Locate the cell with the specified text and output its (x, y) center coordinate. 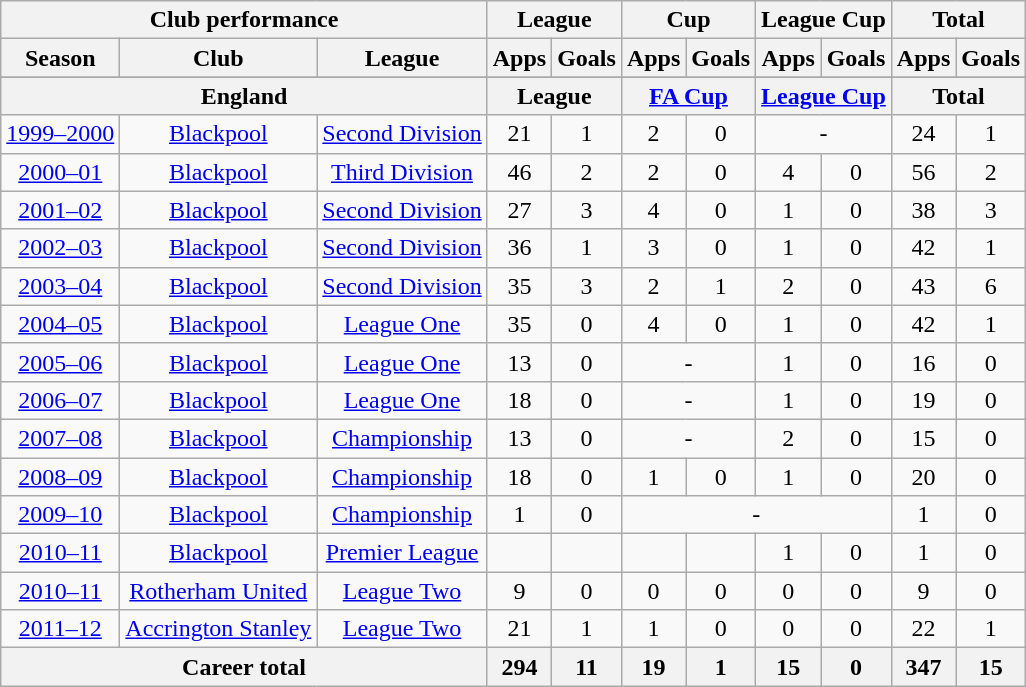
46 (519, 172)
Accrington Stanley (218, 629)
Rotherham United (218, 591)
27 (519, 210)
2000–01 (60, 172)
36 (519, 248)
1999–2000 (60, 134)
2009–10 (60, 515)
Career total (244, 667)
22 (923, 629)
Club performance (244, 20)
2005–06 (60, 362)
43 (923, 286)
2004–05 (60, 324)
24 (923, 134)
56 (923, 172)
2011–12 (60, 629)
2001–02 (60, 210)
Third Division (402, 172)
England (244, 96)
Season (60, 58)
2007–08 (60, 438)
2002–03 (60, 248)
20 (923, 477)
Club (218, 58)
Cup (688, 20)
16 (923, 362)
347 (923, 667)
6 (991, 286)
2003–04 (60, 286)
11 (587, 667)
2008–09 (60, 477)
Premier League (402, 553)
294 (519, 667)
38 (923, 210)
FA Cup (688, 96)
2006–07 (60, 400)
